Pinpoint the cell where the given text exists, returning its (X, Y) midpoint coordinate. 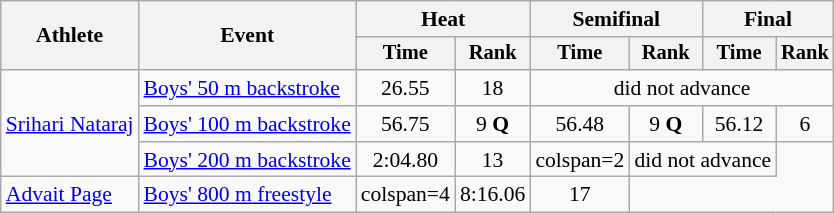
56.48 (580, 124)
Athlete (70, 36)
Final (768, 19)
Boys' 800 m freestyle (248, 195)
56.12 (739, 124)
Advait Page (70, 195)
Semifinal (616, 19)
Event (248, 36)
Boys' 100 m backstroke (248, 124)
colspan=4 (406, 195)
13 (492, 160)
Boys' 50 m backstroke (248, 88)
8:16.06 (492, 195)
Boys' 200 m backstroke (248, 160)
17 (580, 195)
56.75 (406, 124)
2:04.80 (406, 160)
26.55 (406, 88)
colspan=2 (580, 160)
Srihari Nataraj (70, 124)
18 (492, 88)
6 (805, 124)
Heat (444, 19)
